Identify which cell holds the provided text, then report its [X, Y] central coordinate. 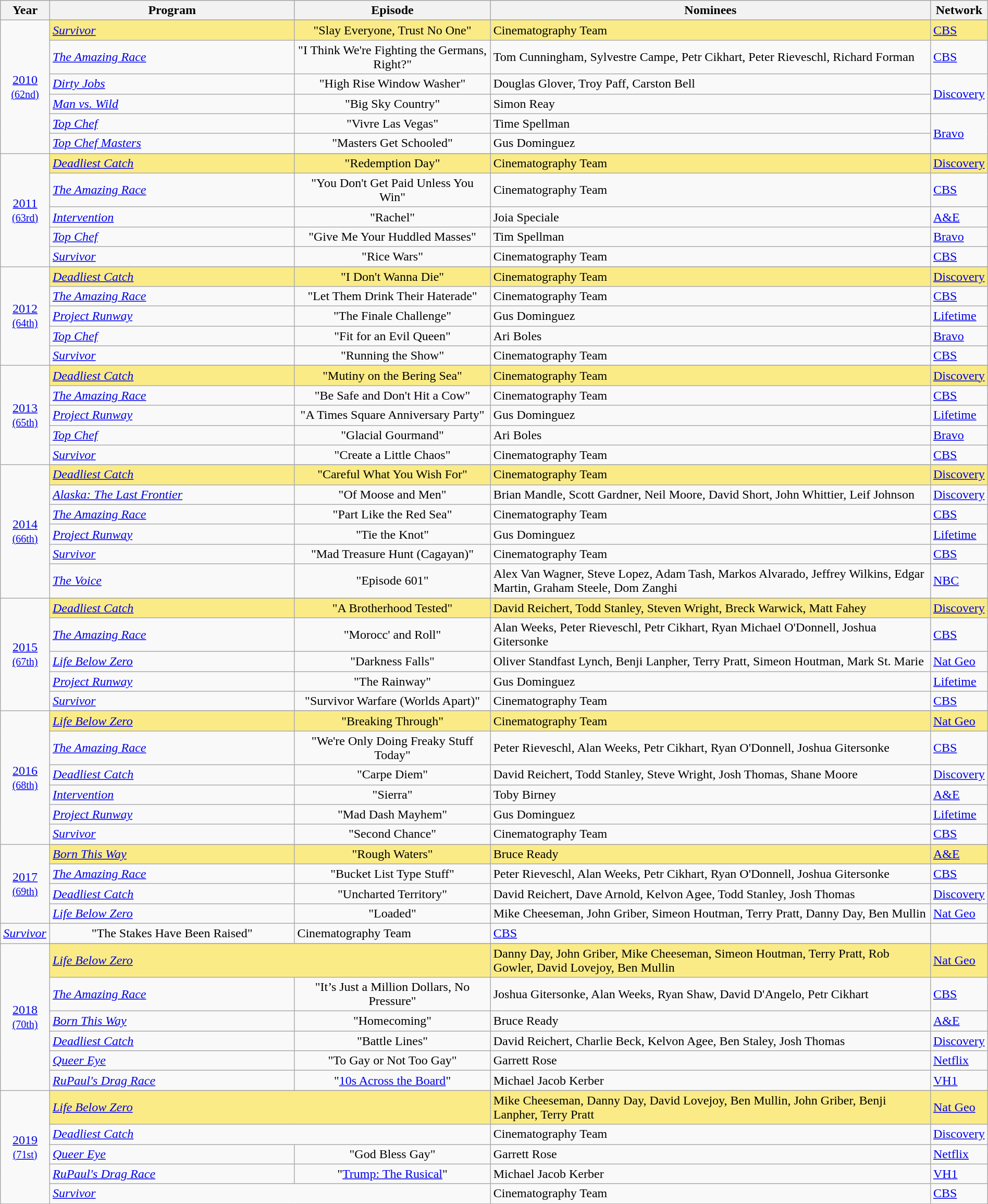
The Voice [172, 580]
"Rachel" [392, 217]
Douglas Glover, Troy Paff, Carston Bell [710, 84]
"Battle Lines" [392, 1041]
Alaska: The Last Frontier [172, 494]
"Be Safe and Don't Hit a Cow" [392, 395]
"Masters Get Schooled" [392, 143]
Alex Van Wagner, Steve Lopez, Adam Tash, Markos Alvarado, Jeffrey Wilkins, Edgar Martin, Graham Steele, Dom Zanghi [710, 580]
Joshua Gitersonke, Alan Weeks, Ryan Shaw, David D'Angelo, Petr Cikhart [710, 994]
"Loaded" [392, 913]
"Uncharted Territory" [392, 893]
Tim Spellman [710, 237]
"The Finale Challenge" [392, 316]
Tom Cunningham, Sylvestre Campe, Petr Cikhart, Peter Rieveschl, Richard Forman [710, 57]
"10s Across the Board" [392, 1081]
Mike Cheeseman, Danny Day, David Lovejoy, Ben Mullin, John Griber, Benji Lanpher, Terry Pratt [710, 1108]
Man vs. Wild [172, 104]
Program [172, 10]
"Mad Treasure Hunt (Cagayan)" [392, 554]
2019(71st) [25, 1147]
"Darkness Falls" [392, 662]
"We're Only Doing Freaky Stuff Today" [392, 748]
Nominees [710, 10]
Alan Weeks, Peter Rieveschl, Petr Cikhart, Ryan Michael O'Donnell, Joshua Gitersonke [710, 635]
Mike Cheeseman, John Griber, Simeon Houtman, Terry Pratt, Danny Day, Ben Mullin [710, 913]
"The Stakes Have Been Raised" [172, 933]
"Tie the Knot" [392, 534]
"God Bless Gay" [392, 1154]
"Running the Show" [392, 356]
"Homecoming" [392, 1021]
Oliver Standfast Lynch, Benji Lanpher, Terry Pratt, Simeon Houtman, Mark St. Marie [710, 662]
"Episode 601" [392, 580]
"Let Them Drink Their Haterade" [392, 296]
Brian Mandle, Scott Gardner, Neil Moore, David Short, John Whittier, Leif Johnson [710, 494]
"It’s Just a Million Dollars, No Pressure" [392, 994]
2018(70th) [25, 1016]
2014(66th) [25, 531]
"Trump: The Rusical" [392, 1174]
"Mutiny on the Bering Sea" [392, 376]
David Reichert, Charlie Beck, Kelvon Agee, Ben Staley, Josh Thomas [710, 1041]
2017(69th) [25, 884]
2013(65th) [25, 415]
"Breaking Through" [392, 721]
2015(67th) [25, 654]
"Survivor Warfare (Worlds Apart)" [392, 701]
"I Think We're Fighting the Germans, Right?" [392, 57]
"Vivre Las Vegas" [392, 123]
Episode [392, 10]
"You Don't Get Paid Unless You Win" [392, 190]
"Careful What You Wish For" [392, 475]
"The Rainway" [392, 681]
Dirty Jobs [172, 84]
"A Brotherhood Tested" [392, 608]
"Big Sky Country" [392, 104]
"Rice Wars" [392, 256]
"Bucket List Type Stuff" [392, 874]
"Mad Dash Mayhem" [392, 814]
"Glacial Gourmand" [392, 435]
Toby Birney [710, 795]
David Reichert, Dave Arnold, Kelvon Agee, Todd Stanley, Josh Thomas [710, 893]
"Morocc' and Roll" [392, 635]
"Redemption Day" [392, 163]
"Second Chance" [392, 834]
Network [959, 10]
"Part Like the Red Sea" [392, 514]
2010(62nd) [25, 86]
"To Gay or Not Too Gay" [392, 1061]
Year [25, 10]
"Give Me Your Huddled Masses" [392, 237]
David Reichert, Todd Stanley, Steven Wright, Breck Warwick, Matt Fahey [710, 608]
2012(64th) [25, 316]
Top Chef Masters [172, 143]
David Reichert, Todd Stanley, Steve Wright, Josh Thomas, Shane Moore [710, 775]
Danny Day, John Griber, Mike Cheeseman, Simeon Houtman, Terry Pratt, Rob Gowler, David Lovejoy, Ben Mullin [710, 960]
"Create a Little Chaos" [392, 455]
"Sierra" [392, 795]
"A Times Square Anniversary Party" [392, 415]
2016(68th) [25, 777]
"I Don't Wanna Die" [392, 277]
"High Rise Window Washer" [392, 84]
"Carpe Diem" [392, 775]
Simon Reay [710, 104]
Joia Speciale [710, 217]
NBC [959, 580]
Time Spellman [710, 123]
"Rough Waters" [392, 854]
"Fit for an Evil Queen" [392, 336]
"Of Moose and Men" [392, 494]
2011(63rd) [25, 209]
"Slay Everyone, Trust No One" [392, 30]
